From the cell containing the given text, extract its center point as [x, y] coordinate. 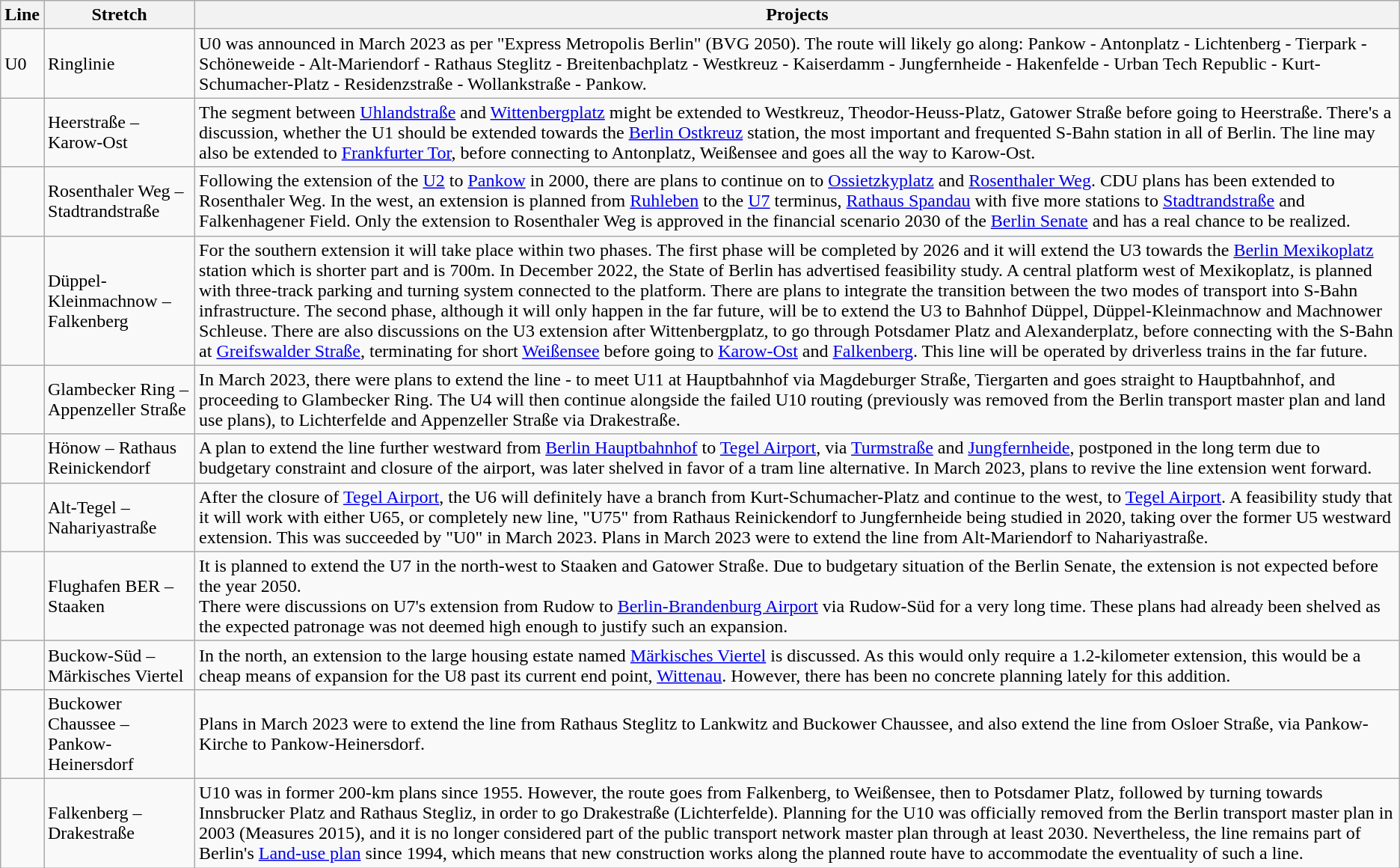
Heerstraße – Karow-Ost [119, 132]
Line [22, 15]
Buckow-Süd – Märkisches Viertel [119, 664]
Flughafen BER – Staaken [119, 596]
Hönow – Rathaus Reinickendorf [119, 458]
Projects [797, 15]
Ringlinie [119, 64]
Alt-Tegel – Nahariyastraße [119, 517]
U0 [22, 64]
Buckower Chaussee – Pankow-Heinersdorf [119, 733]
Glambecker Ring – Appenzeller Straße [119, 400]
Falkenberg – Drakestraße [119, 823]
Düppel-Kleinmachnow – Falkenberg [119, 301]
Rosenthaler Weg – Stadtrandstraße [119, 201]
Stretch [119, 15]
